Search for the cell housing the specified text and yield its (X, Y) center coordinate. 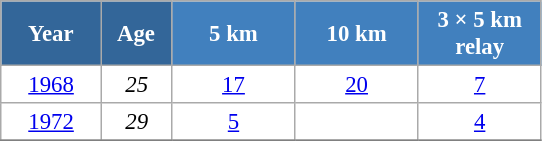
7 (480, 85)
Year (52, 34)
10 km (356, 34)
3 × 5 km relay (480, 34)
1972 (52, 122)
17 (234, 85)
25 (136, 85)
4 (480, 122)
20 (356, 85)
1968 (52, 85)
5 (234, 122)
29 (136, 122)
5 km (234, 34)
Age (136, 34)
